Capture the cell that displays the provided text and extract its [x, y] central coordinate. 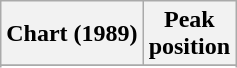
Chart (1989) [72, 34]
Peakposition [189, 34]
